Extract the [X, Y] coordinate from the center of the cell holding the provided text.  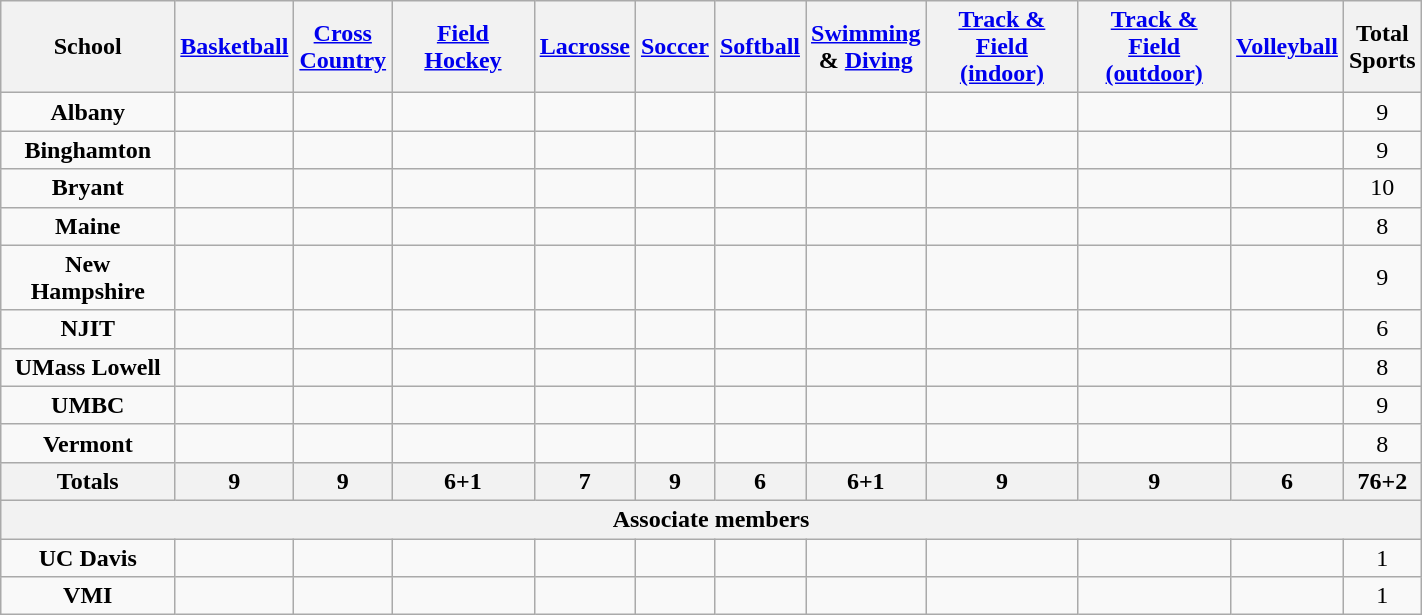
UMass Lowell [88, 367]
Totals [88, 481]
Binghamton [88, 150]
New Hampshire [88, 278]
Lacrosse [584, 47]
Soccer [674, 47]
Albany [88, 112]
Swimming & Diving [866, 47]
NJIT [88, 329]
TotalSports [1382, 47]
Cross Country [343, 47]
Maine [88, 226]
School [88, 47]
76+2 [1382, 481]
Associate members [711, 519]
10 [1382, 188]
Softball [760, 47]
Vermont [88, 443]
UMBC [88, 405]
Basketball [234, 47]
Field Hockey [464, 47]
Volleyball [1288, 47]
Track & Field(indoor) [1002, 47]
7 [584, 481]
VMI [88, 596]
Track & Field (outdoor) [1154, 47]
UC Davis [88, 557]
Bryant [88, 188]
